Identify which cell holds the provided text, then report its (X, Y) central coordinate. 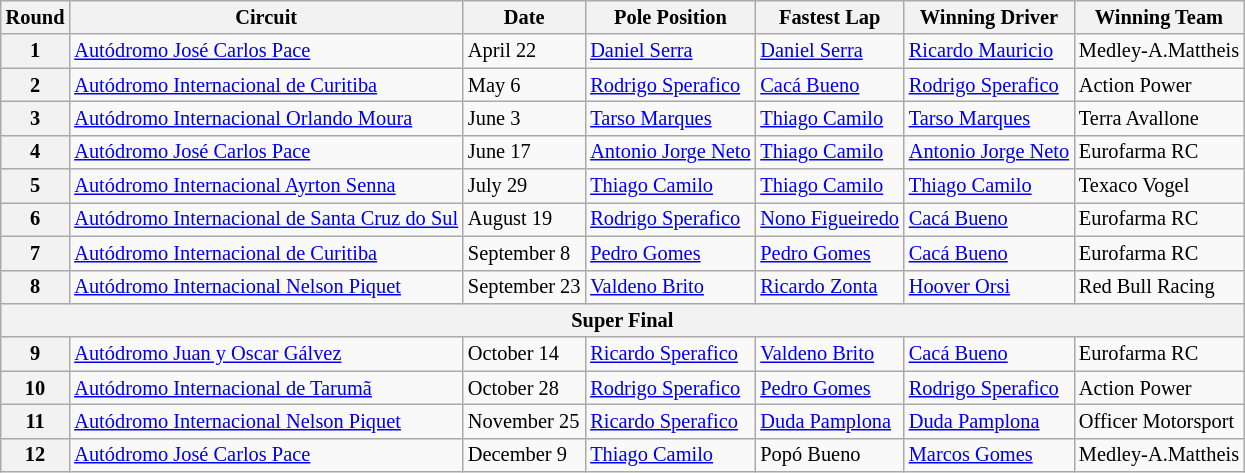
Texaco Vogel (1159, 186)
Hoover Orsi (989, 287)
December 9 (524, 455)
Autódromo Internacional de Tarumã (266, 388)
Red Bull Racing (1159, 287)
Autódromo Internacional Orlando Moura (266, 118)
1 (36, 51)
Autódromo Internacional de Santa Cruz do Sul (266, 219)
Ricardo Zonta (829, 287)
Super Final (622, 320)
7 (36, 253)
Date (524, 17)
September 8 (524, 253)
Round (36, 17)
Officer Motorsport (1159, 421)
11 (36, 421)
8 (36, 287)
Autódromo Internacional Ayrton Senna (266, 186)
Popó Bueno (829, 455)
9 (36, 354)
Nono Figueiredo (829, 219)
6 (36, 219)
October 14 (524, 354)
Marcos Gomes (989, 455)
July 29 (524, 186)
Fastest Lap (829, 17)
5 (36, 186)
September 23 (524, 287)
Circuit (266, 17)
October 28 (524, 388)
Autódromo Juan y Oscar Gálvez (266, 354)
4 (36, 152)
2 (36, 85)
Pole Position (670, 17)
June 3 (524, 118)
June 17 (524, 152)
12 (36, 455)
Ricardo Mauricio (989, 51)
May 6 (524, 85)
Winning Driver (989, 17)
3 (36, 118)
April 22 (524, 51)
Terra Avallone (1159, 118)
August 19 (524, 219)
Winning Team (1159, 17)
10 (36, 388)
November 25 (524, 421)
